Locate the cell with the specified text and output its [x, y] center coordinate. 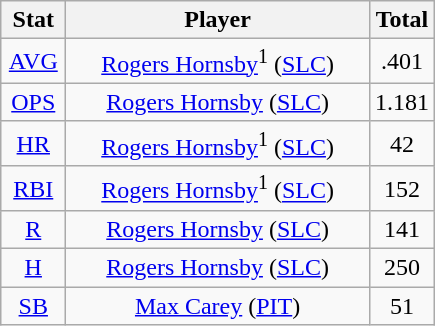
RBI [34, 188]
51 [402, 306]
141 [402, 230]
Player [218, 20]
Total [402, 20]
R [34, 230]
OPS [34, 102]
AVG [34, 62]
Stat [34, 20]
250 [402, 268]
HR [34, 144]
42 [402, 144]
.401 [402, 62]
Max Carey (PIT) [218, 306]
SB [34, 306]
H [34, 268]
152 [402, 188]
1.181 [402, 102]
